Provide the [x, y] coordinate of the cell's center where the given text is located.  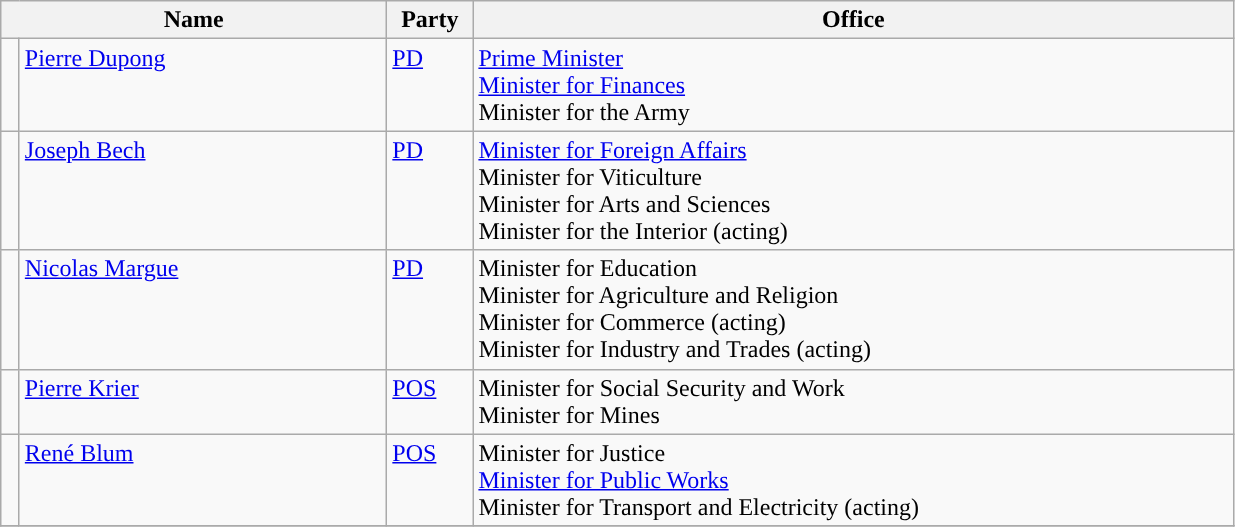
Pierre Krier [203, 402]
Office [854, 20]
Nicolas Margue [203, 310]
Minister for Foreign Affairs Minister for Viticulture Minister for Arts and Sciences Minister for the Interior (acting) [854, 190]
Minister for Justice Minister for Public Works Minister for Transport and Electricity (acting) [854, 480]
Minister for Social Security and Work Minister for Mines [854, 402]
Pierre Dupong [203, 85]
Name [194, 20]
Joseph Bech [203, 190]
Prime Minister Minister for Finances Minister for the Army [854, 85]
René Blum [203, 480]
Party [430, 20]
Minister for Education Minister for Agriculture and Religion Minister for Commerce (acting) Minister for Industry and Trades (acting) [854, 310]
